Extract the [X, Y] coordinate from the center of the cell holding the provided text.  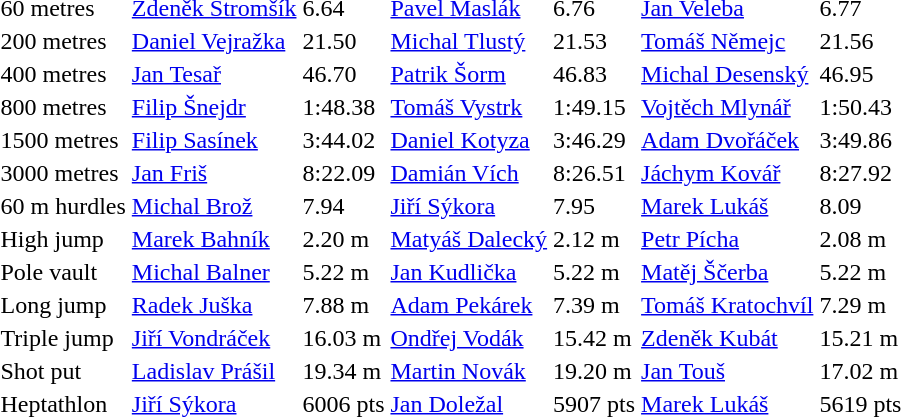
21.53 [594, 41]
Damián Vích [469, 173]
8:26.51 [594, 173]
Daniel Kotyza [469, 140]
1:48.38 [344, 107]
Michal Balner [214, 272]
2.20 m [344, 239]
19.34 m [344, 371]
Tomáš Kratochvíl [728, 305]
Matěj Ščerba [728, 272]
Tomáš Němejc [728, 41]
Matyáš Dalecký [469, 239]
Martin Novák [469, 371]
Zdeněk Kubát [728, 338]
7.88 m [344, 305]
Ondřej Vodák [469, 338]
1:49.15 [594, 107]
Jan Friš [214, 173]
Michal Tlustý [469, 41]
16.03 m [344, 338]
Filip Sasínek [214, 140]
Michal Brož [214, 206]
19.20 m [594, 371]
Jan Tesař [214, 74]
Radek Juška [214, 305]
3:44.02 [344, 140]
Marek Bahník [214, 239]
Filip Šnejdr [214, 107]
7.94 [344, 206]
Jiří Sýkora [469, 206]
21.50 [344, 41]
Michal Desenský [728, 74]
2.12 m [594, 239]
Jiří Vondráček [214, 338]
Adam Dvořáček [728, 140]
Petr Pícha [728, 239]
Jáchym Kovář [728, 173]
Marek Lukáš [728, 206]
Vojtěch Mlynář [728, 107]
Daniel Vejražka [214, 41]
Jan Kudlička [469, 272]
Patrik Šorm [469, 74]
8:22.09 [344, 173]
Ladislav Prášil [214, 371]
46.70 [344, 74]
Tomáš Vystrk [469, 107]
Jan Touš [728, 371]
15.42 m [594, 338]
46.83 [594, 74]
Adam Pekárek [469, 305]
3:46.29 [594, 140]
7.39 m [594, 305]
7.95 [594, 206]
